Detect which cell encompasses the target text, then output its (X, Y) center coordinate. 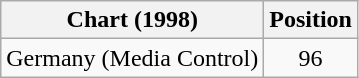
Position (311, 20)
Germany (Media Control) (132, 58)
96 (311, 58)
Chart (1998) (132, 20)
